Search for the cell housing the specified text and yield its (X, Y) center coordinate. 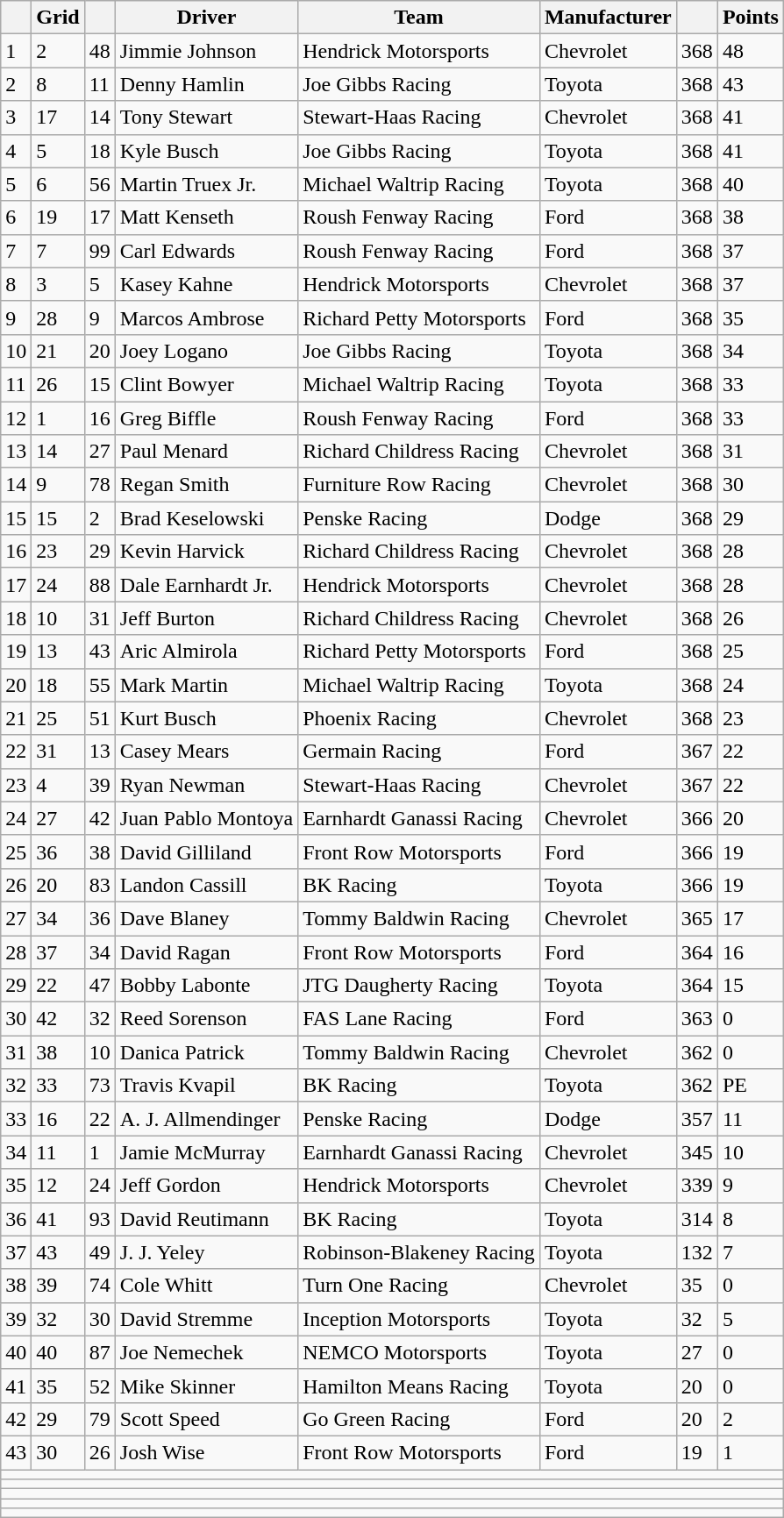
Driver (206, 18)
Kevin Harvick (206, 552)
Inception Motorsports (419, 1319)
Aric Almirola (206, 652)
Carl Edwards (206, 251)
Martin Truex Jr. (206, 184)
David Gilliland (206, 852)
78 (100, 485)
Furniture Row Racing (419, 485)
51 (100, 718)
Jamie McMurray (206, 1152)
Regan Smith (206, 485)
Jimmie Johnson (206, 51)
Go Green Racing (419, 1419)
93 (100, 1219)
Germain Racing (419, 752)
87 (100, 1352)
Casey Mears (206, 752)
Grid (58, 18)
52 (100, 1386)
56 (100, 184)
JTG Daugherty Racing (419, 986)
79 (100, 1419)
314 (696, 1219)
Kasey Kahne (206, 284)
Matt Kenseth (206, 217)
Team (419, 18)
88 (100, 585)
J. J. Yeley (206, 1252)
Ryan Newman (206, 785)
A. J. Allmendinger (206, 1119)
Brad Keselowski (206, 518)
Bobby Labonte (206, 986)
Joe Nemechek (206, 1352)
83 (100, 885)
47 (100, 986)
Mark Martin (206, 685)
339 (696, 1186)
73 (100, 1086)
Denny Hamlin (206, 84)
Mike Skinner (206, 1386)
Joey Logano (206, 351)
Kurt Busch (206, 718)
Jeff Gordon (206, 1186)
357 (696, 1119)
Scott Speed (206, 1419)
FAS Lane Racing (419, 1019)
Robinson-Blakeney Racing (419, 1252)
Hamilton Means Racing (419, 1386)
345 (696, 1152)
Landon Cassill (206, 885)
Points (751, 18)
NEMCO Motorsports (419, 1352)
132 (696, 1252)
Reed Sorenson (206, 1019)
Travis Kvapil (206, 1086)
David Reutimann (206, 1219)
Marcos Ambrose (206, 317)
55 (100, 685)
99 (100, 251)
David Stremme (206, 1319)
363 (696, 1019)
Dave Blaney (206, 918)
Kyle Busch (206, 151)
Greg Biffle (206, 418)
Juan Pablo Montoya (206, 818)
Turn One Racing (419, 1286)
Tony Stewart (206, 118)
Danica Patrick (206, 1052)
Clint Bowyer (206, 384)
49 (100, 1252)
Paul Menard (206, 452)
365 (696, 918)
Dale Earnhardt Jr. (206, 585)
74 (100, 1286)
Phoenix Racing (419, 718)
Manufacturer (608, 18)
Josh Wise (206, 1452)
Cole Whitt (206, 1286)
Jeff Burton (206, 618)
David Ragan (206, 951)
PE (751, 1086)
